From the cell containing the given text, extract its center point as (X, Y) coordinate. 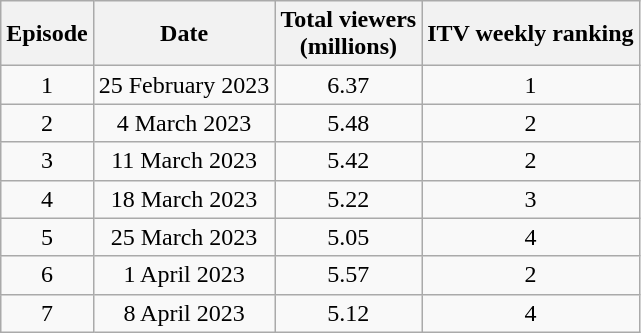
25 February 2023 (184, 85)
Total viewers (millions) (348, 34)
6 (47, 275)
5.12 (348, 313)
5.57 (348, 275)
18 March 2023 (184, 199)
5.22 (348, 199)
4 March 2023 (184, 123)
6.37 (348, 85)
5.48 (348, 123)
5 (47, 237)
ITV weekly ranking (530, 34)
1 April 2023 (184, 275)
Episode (47, 34)
5.42 (348, 161)
25 March 2023 (184, 237)
11 March 2023 (184, 161)
8 April 2023 (184, 313)
5.05 (348, 237)
Date (184, 34)
7 (47, 313)
